Return [x, y] of the center of cell containing provided text 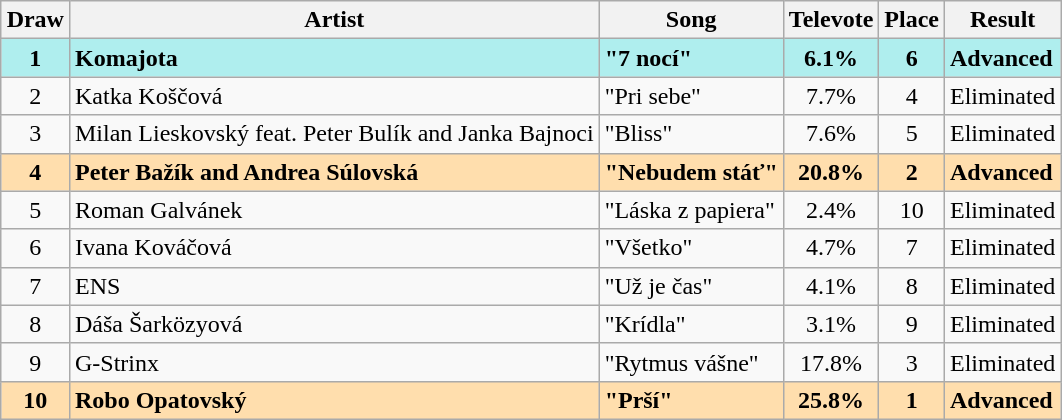
25.8% [830, 400]
ENS [334, 286]
Ivana Kováčová [334, 248]
"7 nocí" [691, 58]
Komajota [334, 58]
Song [691, 20]
"Pri sebe" [691, 96]
Peter Bažík and Andrea Súlovská [334, 172]
Dáša Šarközyová [334, 324]
"Krídla" [691, 324]
Televote [830, 20]
7.6% [830, 134]
"Už je čas" [691, 286]
Result [1003, 20]
20.8% [830, 172]
"Všetko" [691, 248]
"Rytmus vášne" [691, 362]
Robo Opatovský [334, 400]
17.8% [830, 362]
4.1% [830, 286]
"Bliss" [691, 134]
Artist [334, 20]
2.4% [830, 210]
Katka Koščová [334, 96]
6.1% [830, 58]
Draw [35, 20]
Place [912, 20]
"Láska z papiera" [691, 210]
"Prší" [691, 400]
Milan Lieskovský feat. Peter Bulík and Janka Bajnoci [334, 134]
7.7% [830, 96]
3.1% [830, 324]
G-Strinx [334, 362]
Roman Galvánek [334, 210]
4.7% [830, 248]
"Nebudem stáť" [691, 172]
